Pinpoint the cell where the given text exists, returning its (X, Y) midpoint coordinate. 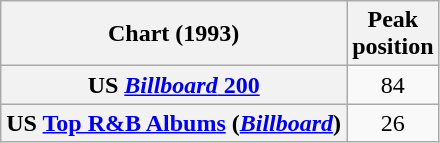
26 (393, 123)
Chart (1993) (174, 34)
Peak position (393, 34)
84 (393, 85)
US Top R&B Albums (Billboard) (174, 123)
US Billboard 200 (174, 85)
